Provide the (X, Y) coordinate of the cell's center where the given text is located.  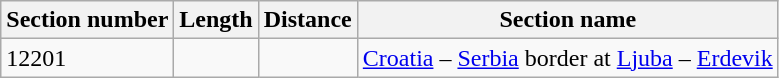
Length (216, 20)
Croatia – Serbia border at Ljuba – Erdevik (568, 58)
12201 (88, 58)
Distance (308, 20)
Section name (568, 20)
Section number (88, 20)
